Determine the [X, Y] coordinate at the center of the cell enclosing the given text.  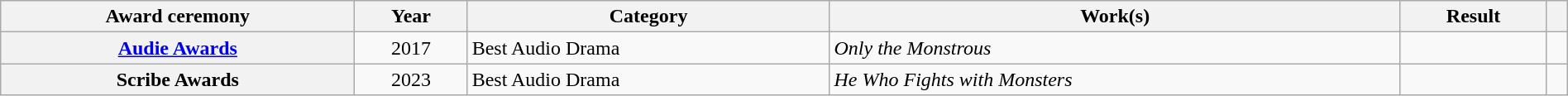
Award ceremony [178, 17]
Scribe Awards [178, 79]
Work(s) [1115, 17]
Only the Monstrous [1115, 48]
Audie Awards [178, 48]
He Who Fights with Monsters [1115, 79]
2017 [411, 48]
Category [648, 17]
Year [411, 17]
2023 [411, 79]
Result [1473, 17]
